Find where the given text appears and provide that cell's center as [X, Y] coordinate. 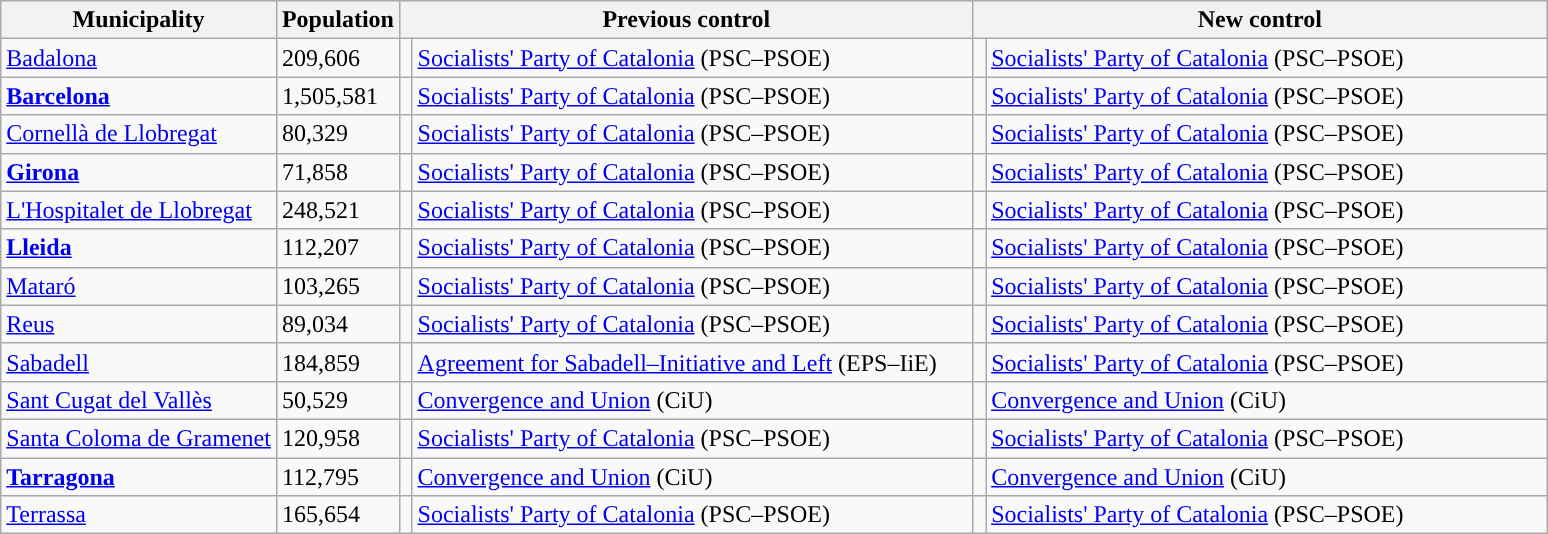
103,265 [338, 286]
New control [1260, 20]
L'Hospitalet de Llobregat [139, 210]
89,034 [338, 324]
Lleida [139, 248]
165,654 [338, 515]
Barcelona [139, 96]
Sabadell [139, 362]
Agreement for Sabadell–Initiative and Left (EPS–IiE) [692, 362]
184,859 [338, 362]
248,521 [338, 210]
112,207 [338, 248]
Mataró [139, 286]
50,529 [338, 400]
Girona [139, 172]
80,329 [338, 134]
Previous control [686, 20]
Santa Coloma de Gramenet [139, 438]
Sant Cugat del Vallès [139, 400]
Tarragona [139, 477]
1,505,581 [338, 96]
Badalona [139, 58]
Reus [139, 324]
Population [338, 20]
112,795 [338, 477]
120,958 [338, 438]
209,606 [338, 58]
Terrassa [139, 515]
Municipality [139, 20]
71,858 [338, 172]
Cornellà de Llobregat [139, 134]
